Determine the [X, Y] coordinate at the center of the cell enclosing the given text.  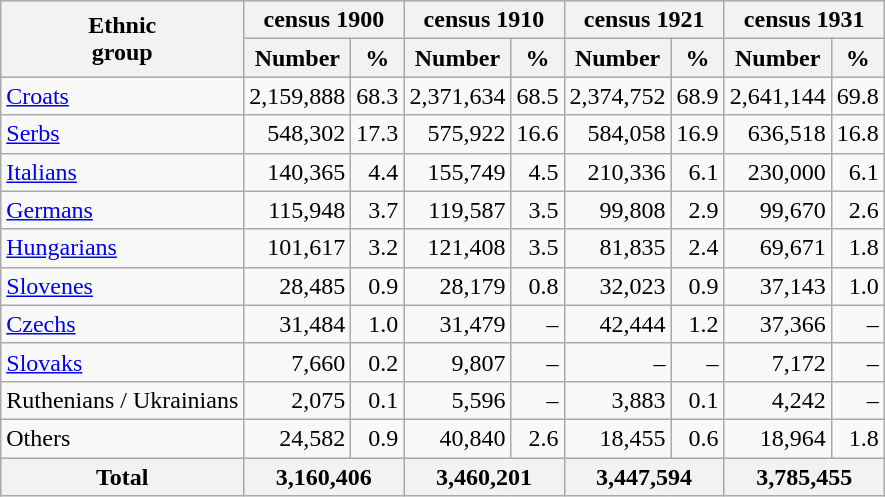
0.6 [698, 438]
99,808 [618, 210]
2,374,752 [618, 96]
119,587 [458, 210]
census 1921 [644, 20]
4.5 [538, 172]
24,582 [298, 438]
16.9 [698, 134]
7,172 [778, 362]
31,484 [298, 324]
69.8 [858, 96]
Germans [122, 210]
0.2 [378, 362]
5,596 [458, 400]
3,160,406 [324, 477]
2.4 [698, 248]
Czechs [122, 324]
140,365 [298, 172]
42,444 [618, 324]
3.2 [378, 248]
17.3 [378, 134]
4.4 [378, 172]
16.6 [538, 134]
584,058 [618, 134]
155,749 [458, 172]
16.8 [858, 134]
81,835 [618, 248]
3,460,201 [484, 477]
7,660 [298, 362]
636,518 [778, 134]
575,922 [458, 134]
3,447,594 [644, 477]
2.9 [698, 210]
3,785,455 [804, 477]
2,641,144 [778, 96]
Slovenes [122, 286]
115,948 [298, 210]
121,408 [458, 248]
Italians [122, 172]
4,242 [778, 400]
37,143 [778, 286]
69,671 [778, 248]
9,807 [458, 362]
census 1931 [804, 20]
Serbs [122, 134]
Hungarians [122, 248]
31,479 [458, 324]
28,179 [458, 286]
0.8 [538, 286]
2,075 [298, 400]
18,455 [618, 438]
210,336 [618, 172]
32,023 [618, 286]
Ruthenians / Ukrainians [122, 400]
40,840 [458, 438]
68.3 [378, 96]
Slovaks [122, 362]
68.9 [698, 96]
230,000 [778, 172]
census 1900 [324, 20]
3.7 [378, 210]
3,883 [618, 400]
Total [122, 477]
census 1910 [484, 20]
1.2 [698, 324]
2,371,634 [458, 96]
37,366 [778, 324]
18,964 [778, 438]
101,617 [298, 248]
Ethnicgroup [122, 39]
28,485 [298, 286]
548,302 [298, 134]
Croats [122, 96]
2,159,888 [298, 96]
68.5 [538, 96]
Others [122, 438]
99,670 [778, 210]
